Pinpoint the cell where the given text exists, returning its [X, Y] midpoint coordinate. 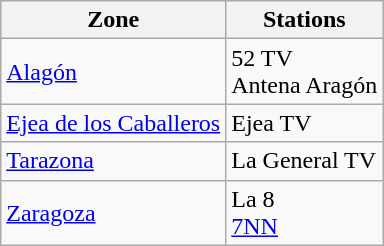
Ejea de los Caballeros [114, 123]
52 TVAntena Aragón [304, 72]
Alagón [114, 72]
Stations [304, 20]
Tarazona [114, 161]
Ejea TV [304, 123]
Zaragoza [114, 212]
La 87NN [304, 212]
Zone [114, 20]
La General TV [304, 161]
